Find where the given text appears and provide that cell's center as [x, y] coordinate. 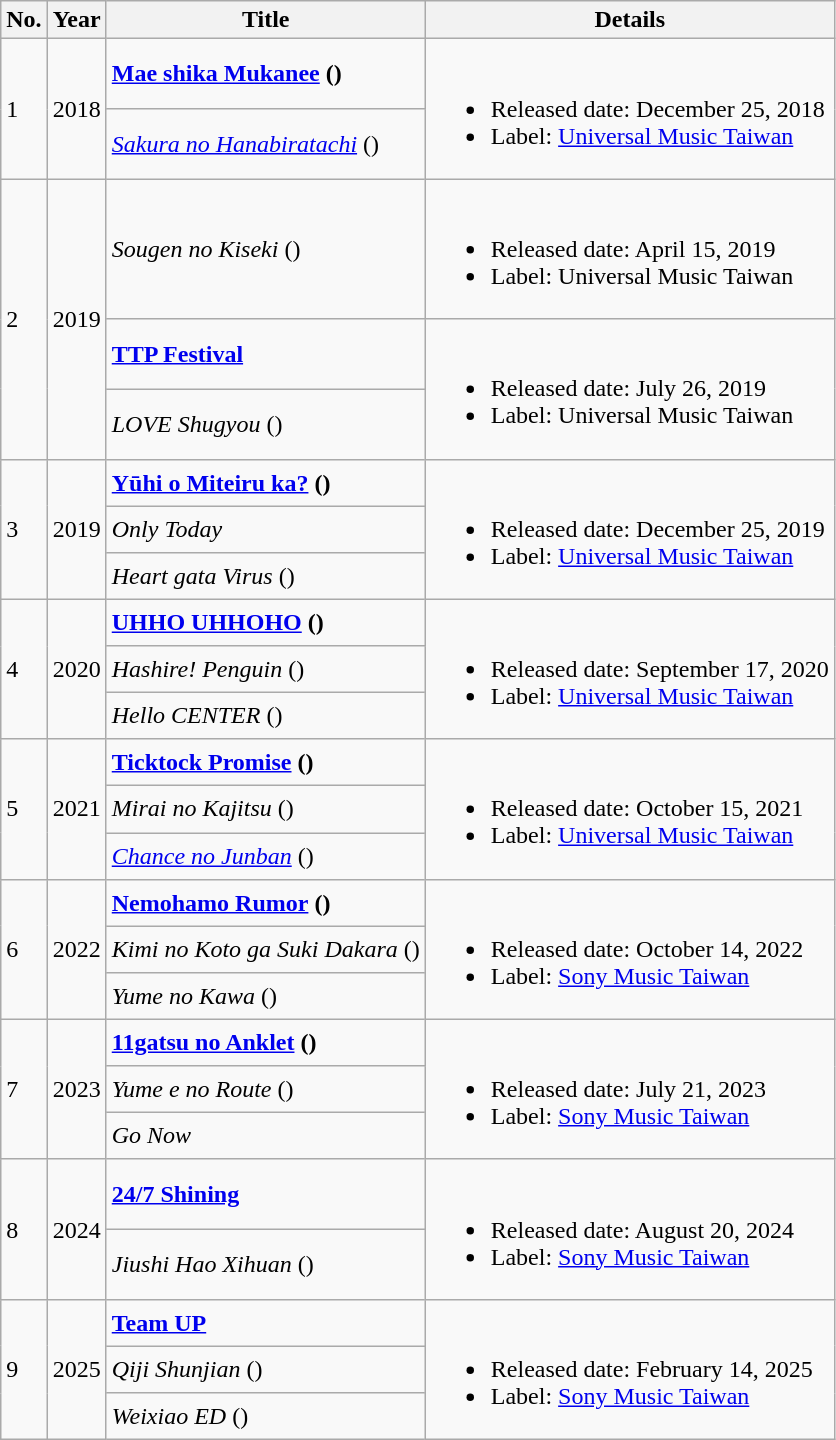
Yume no Kawa () [266, 996]
2022 [76, 949]
24/7 Shining [266, 1194]
Released date: September 17, 2020Label: Universal Music Taiwan [630, 669]
Weixiao ED () [266, 1416]
Year [76, 20]
Jiushi Hao Xihuan () [266, 1264]
Team UP [266, 1322]
6 [24, 949]
No. [24, 20]
Released date: July 21, 2023Label: Sony Music Taiwan [630, 1089]
Title [266, 20]
LOVE Shugyou () [266, 424]
Ticktock Promise () [266, 762]
Released date: April 15, 2019Label: Universal Music Taiwan [630, 249]
Nemohamo Rumor () [266, 902]
Released date: October 14, 2022Label: Sony Music Taiwan [630, 949]
Heart gata Virus () [266, 576]
8 [24, 1229]
2018 [76, 109]
Go Now [266, 1136]
Released date: August 20, 2024Label: Sony Music Taiwan [630, 1229]
4 [24, 669]
Yume e no Route () [266, 1090]
11gatsu no Anklet () [266, 1042]
Mirai no Kajitsu () [266, 810]
9 [24, 1369]
Details [630, 20]
2021 [76, 809]
Sakura no Hanabiratachi () [266, 144]
Mae shika Mukanee () [266, 74]
Released date: December 25, 2018Label: Universal Music Taiwan [630, 109]
Kimi no Koto ga Suki Dakara () [266, 950]
2025 [76, 1369]
Released date: February 14, 2025Label: Sony Music Taiwan [630, 1369]
7 [24, 1089]
2020 [76, 669]
Hashire! Penguin () [266, 670]
Qiji Shunjian () [266, 1370]
2 [24, 319]
Hello CENTER () [266, 716]
Sougen no Kiseki () [266, 249]
2023 [76, 1089]
Only Today [266, 530]
Chance no Junban () [266, 856]
Released date: July 26, 2019Label: Universal Music Taiwan [630, 389]
5 [24, 809]
Released date: December 25, 2019Label: Universal Music Taiwan [630, 529]
3 [24, 529]
UHHO UHHOHO () [266, 622]
Yūhi o Miteiru ka? () [266, 482]
Released date: October 15, 2021Label: Universal Music Taiwan [630, 809]
1 [24, 109]
2024 [76, 1229]
TTP Festival [266, 354]
